From the cell containing the given text, extract its center point as [X, Y] coordinate. 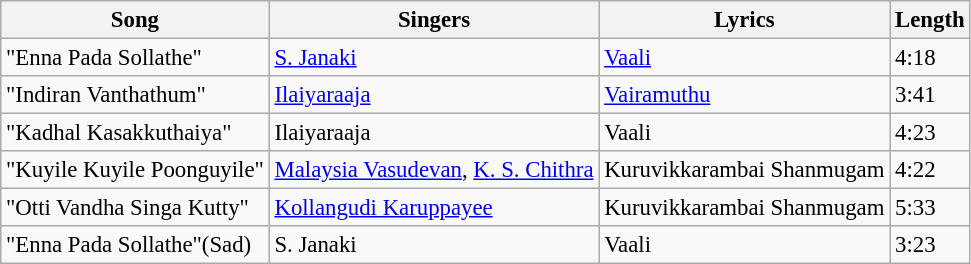
"Otti Vandha Singa Kutty" [135, 208]
3:23 [930, 245]
"Kuyile Kuyile Poonguyile" [135, 170]
Length [930, 20]
"Enna Pada Sollathe"(Sad) [135, 245]
"Indiran Vanthathum" [135, 95]
Lyrics [744, 20]
4:22 [930, 170]
5:33 [930, 208]
Malaysia Vasudevan, K. S. Chithra [434, 170]
"Kadhal Kasakkuthaiya" [135, 133]
4:23 [930, 133]
"Enna Pada Sollathe" [135, 58]
Vairamuthu [744, 95]
4:18 [930, 58]
Singers [434, 20]
Kollangudi Karuppayee [434, 208]
Song [135, 20]
3:41 [930, 95]
